From the cell containing the given text, extract its center point as [x, y] coordinate. 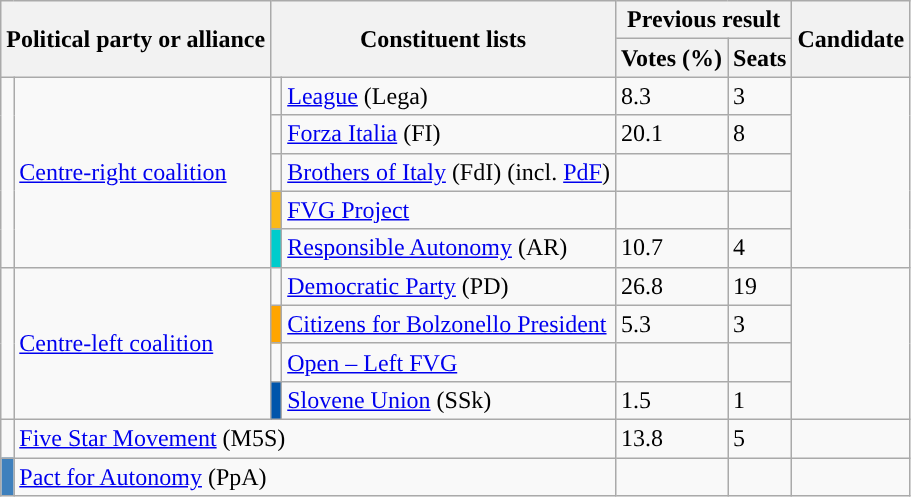
Democratic Party (PD) [449, 286]
Slovene Union (SSk) [449, 400]
Centre-left coalition [142, 343]
19 [760, 286]
Responsible Autonomy (AR) [449, 248]
Centre-right coalition [142, 172]
5.3 [671, 324]
Five Star Movement (M5S) [315, 438]
Constituent lists [444, 39]
Open – Left FVG [449, 362]
Political party or alliance [136, 39]
Forza Italia (FI) [449, 134]
Previous result [704, 20]
Citizens for Bolzonello President [449, 324]
Pact for Autonomy (PpA) [315, 477]
Brothers of Italy (FdI) (incl. PdF) [449, 172]
8 [760, 134]
1.5 [671, 400]
Candidate [851, 39]
8.3 [671, 96]
1 [760, 400]
20.1 [671, 134]
13.8 [671, 438]
Votes (%) [671, 58]
10.7 [671, 248]
4 [760, 248]
26.8 [671, 286]
5 [760, 438]
League (Lega) [449, 96]
Seats [760, 58]
FVG Project [449, 210]
